Provide the (X, Y) coordinate of the cell's center where the given text is located.  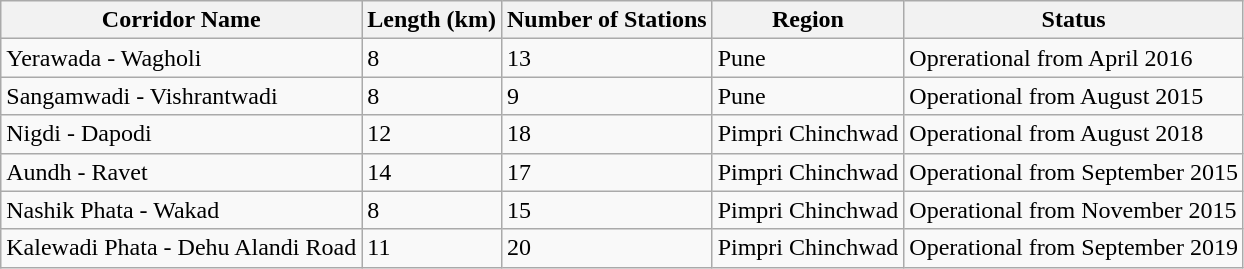
Operational from September 2015 (1074, 172)
Oprerational from April 2016 (1074, 58)
Nashik Phata - Wakad (182, 210)
18 (606, 134)
Operational from September 2019 (1074, 248)
Operational from August 2018 (1074, 134)
Length (km) (432, 20)
Yerawada - Wagholi (182, 58)
Status (1074, 20)
17 (606, 172)
12 (432, 134)
20 (606, 248)
11 (432, 248)
Nigdi - Dapodi (182, 134)
Operational from August 2015 (1074, 96)
Region (808, 20)
14 (432, 172)
13 (606, 58)
Corridor Name (182, 20)
Sangamwadi - Vishrantwadi (182, 96)
Aundh - Ravet (182, 172)
15 (606, 210)
9 (606, 96)
Number of Stations (606, 20)
Kalewadi Phata - Dehu Alandi Road (182, 248)
Operational from November 2015 (1074, 210)
